Identify which cell holds the provided text, then report its [X, Y] central coordinate. 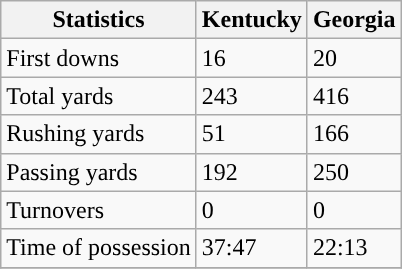
243 [252, 96]
Georgia [354, 20]
20 [354, 58]
Turnovers [99, 210]
22:13 [354, 248]
250 [354, 172]
Statistics [99, 20]
192 [252, 172]
166 [354, 134]
37:47 [252, 248]
Kentucky [252, 20]
51 [252, 134]
Total yards [99, 96]
416 [354, 96]
Rushing yards [99, 134]
16 [252, 58]
First downs [99, 58]
Passing yards [99, 172]
Time of possession [99, 248]
